Detect which cell encompasses the target text, then output its [X, Y] center coordinate. 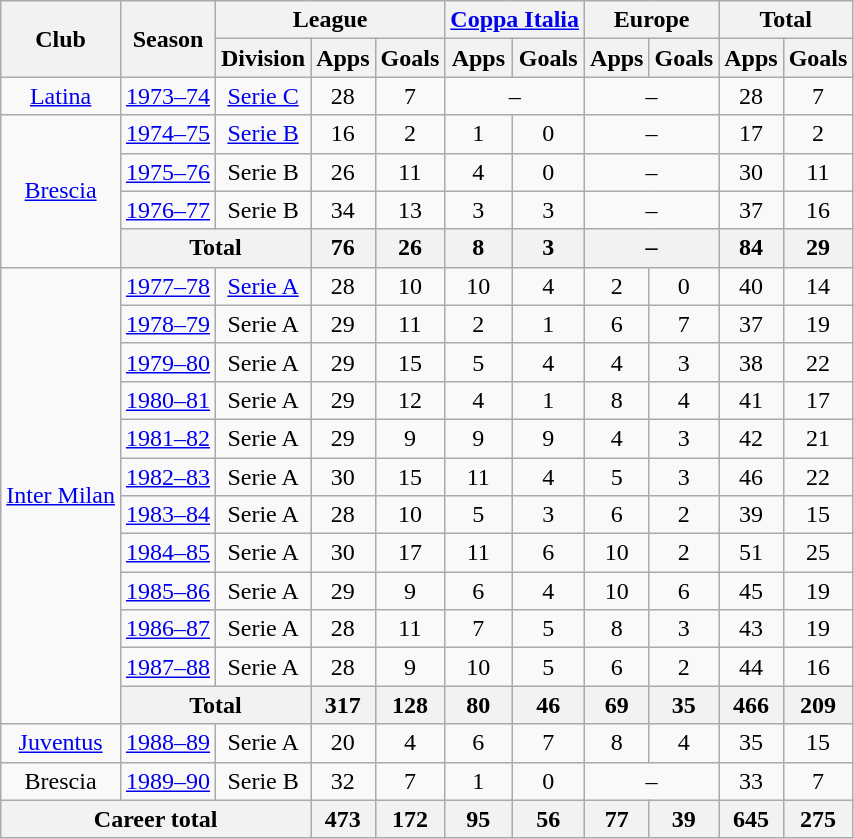
1983–84 [168, 515]
32 [343, 781]
Club [61, 39]
1985–86 [168, 591]
41 [751, 400]
38 [751, 362]
209 [818, 705]
1989–90 [168, 781]
95 [478, 819]
12 [410, 400]
25 [818, 553]
1984–85 [168, 553]
466 [751, 705]
Latina [61, 96]
Season [168, 39]
Inter Milan [61, 496]
20 [343, 743]
317 [343, 705]
645 [751, 819]
84 [751, 248]
42 [751, 438]
473 [343, 819]
34 [343, 210]
1987–88 [168, 667]
1988–89 [168, 743]
1980–81 [168, 400]
77 [617, 819]
40 [751, 286]
1976–77 [168, 210]
Career total [156, 819]
33 [751, 781]
43 [751, 629]
80 [478, 705]
Europe [652, 20]
1973–74 [168, 96]
69 [617, 705]
275 [818, 819]
172 [410, 819]
13 [410, 210]
45 [751, 591]
56 [548, 819]
128 [410, 705]
1978–79 [168, 324]
1982–83 [168, 477]
51 [751, 553]
1986–87 [168, 629]
1975–76 [168, 172]
Serie C [264, 96]
44 [751, 667]
Coppa Italia [515, 20]
League [330, 20]
1981–82 [168, 438]
76 [343, 248]
1979–80 [168, 362]
14 [818, 286]
Division [264, 58]
1974–75 [168, 134]
21 [818, 438]
Juventus [61, 743]
1977–78 [168, 286]
